Pinpoint the cell where the given text exists, returning its (x, y) midpoint coordinate. 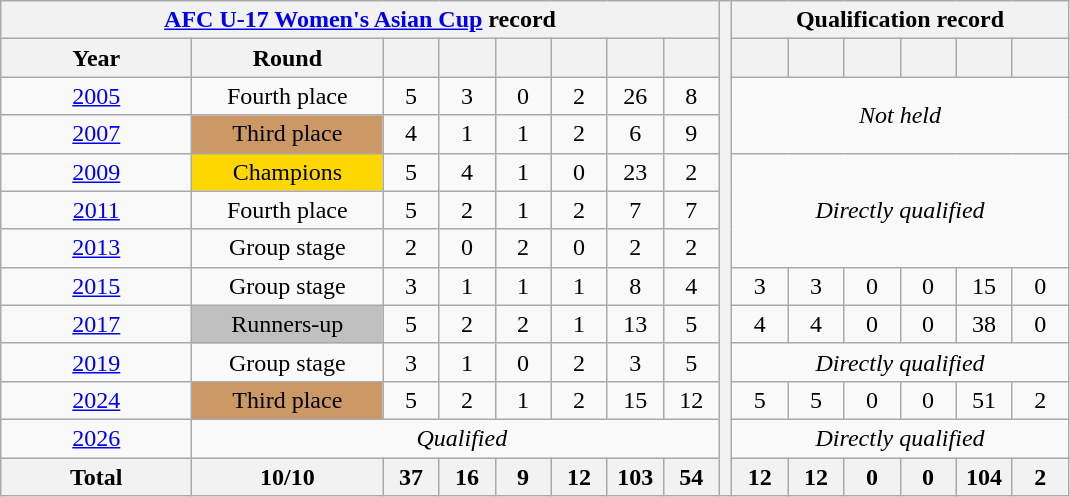
Qualified (462, 438)
Year (96, 58)
10/10 (288, 477)
51 (984, 400)
Runners-up (288, 324)
54 (691, 477)
2024 (96, 400)
2013 (96, 248)
26 (635, 96)
2026 (96, 438)
2017 (96, 324)
2007 (96, 134)
2015 (96, 286)
23 (635, 172)
16 (467, 477)
Round (288, 58)
Champions (288, 172)
Qualification record (900, 20)
2005 (96, 96)
2011 (96, 210)
AFC U-17 Women's Asian Cup record (360, 20)
2009 (96, 172)
Not held (900, 115)
6 (635, 134)
Total (96, 477)
2019 (96, 362)
37 (411, 477)
38 (984, 324)
103 (635, 477)
104 (984, 477)
13 (635, 324)
